Locate the cell with the specified text and output its (X, Y) center coordinate. 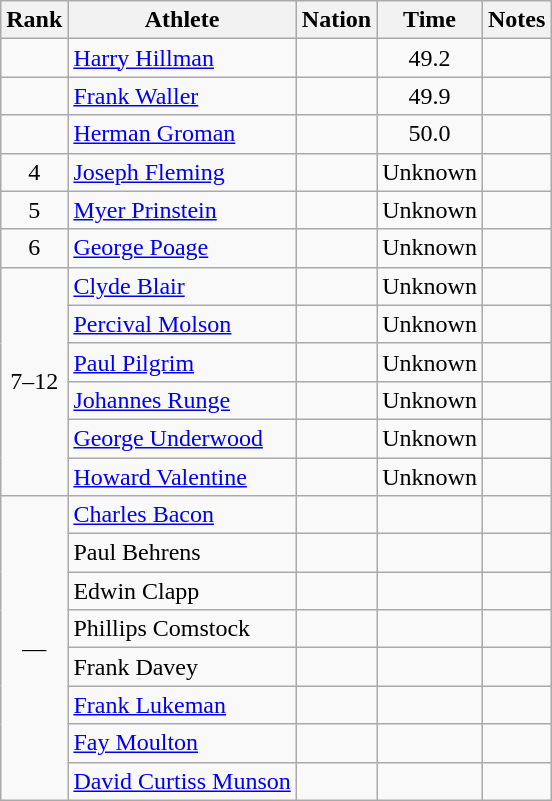
Frank Lukeman (182, 705)
George Poage (182, 248)
Herman Groman (182, 134)
Nation (336, 20)
Athlete (182, 20)
49.9 (430, 96)
George Underwood (182, 438)
David Curtiss Munson (182, 781)
Percival Molson (182, 324)
Paul Behrens (182, 553)
— (34, 648)
Johannes Runge (182, 400)
7–12 (34, 381)
5 (34, 210)
Edwin Clapp (182, 591)
Harry Hillman (182, 58)
Frank Waller (182, 96)
50.0 (430, 134)
Clyde Blair (182, 286)
Notes (516, 20)
49.2 (430, 58)
Phillips Comstock (182, 629)
Time (430, 20)
4 (34, 172)
Paul Pilgrim (182, 362)
Charles Bacon (182, 515)
Howard Valentine (182, 477)
Joseph Fleming (182, 172)
6 (34, 248)
Frank Davey (182, 667)
Fay Moulton (182, 743)
Myer Prinstein (182, 210)
Rank (34, 20)
